Scan for the cell matching the given text and deliver its (X, Y) coordinate at center. 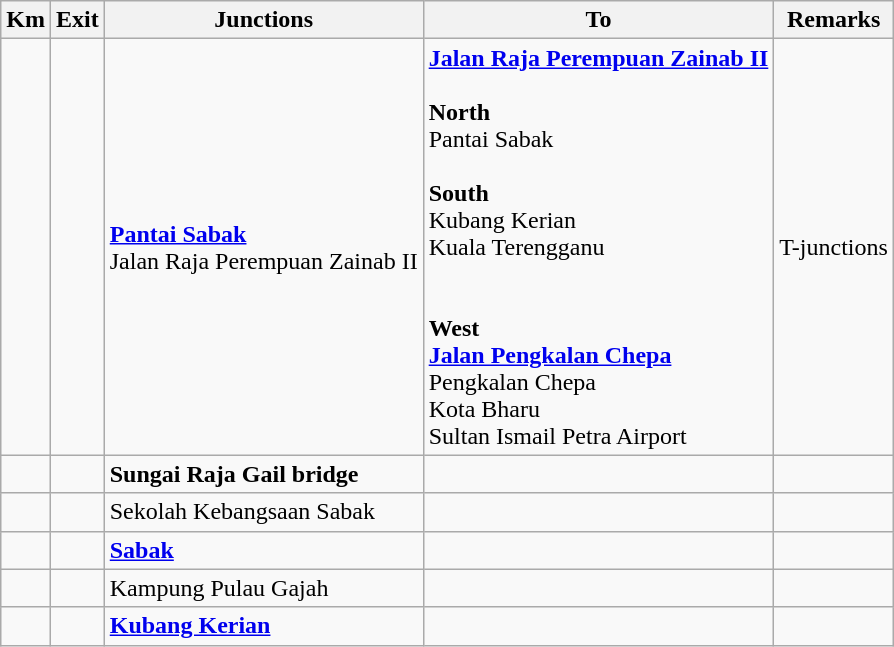
Junctions (264, 20)
Remarks (834, 20)
Sekolah Kebangsaan Sabak (264, 512)
Kubang Kerian (264, 626)
T-junctions (834, 247)
Pantai SabakJalan Raja Perempuan Zainab II (264, 247)
Sabak (264, 550)
Km (26, 20)
Kampung Pulau Gajah (264, 588)
To (598, 20)
Exit (77, 20)
Sungai Raja Gail bridge (264, 474)
